Output the [x, y] coordinate of the center of the cell containing the given text.  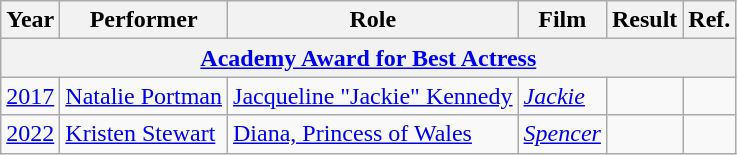
Kristen Stewart [144, 134]
Jacqueline "Jackie" Kennedy [374, 96]
Result [644, 20]
Natalie Portman [144, 96]
Ref. [710, 20]
Diana, Princess of Wales [374, 134]
Performer [144, 20]
Year [30, 20]
Film [562, 20]
Role [374, 20]
2017 [30, 96]
Academy Award for Best Actress [368, 58]
Spencer [562, 134]
2022 [30, 134]
Jackie [562, 96]
